Extract the [x, y] coordinate from the center of the cell holding the provided text.  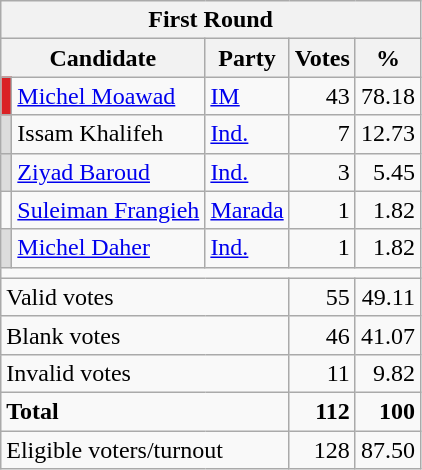
12.73 [388, 134]
100 [388, 411]
Michel Daher [108, 248]
46 [322, 335]
5.45 [388, 172]
128 [322, 449]
55 [322, 297]
Invalid votes [145, 373]
Party [247, 58]
112 [322, 411]
Issam Khalifeh [108, 134]
IM [247, 96]
41.07 [388, 335]
% [388, 58]
49.11 [388, 297]
Eligible voters/turnout [145, 449]
87.50 [388, 449]
Suleiman Frangieh [108, 210]
Valid votes [145, 297]
First Round [211, 20]
7 [322, 134]
78.18 [388, 96]
3 [322, 172]
Marada [247, 210]
Total [145, 411]
Ziyad Baroud [108, 172]
Michel Moawad [108, 96]
Candidate [103, 58]
9.82 [388, 373]
Blank votes [145, 335]
11 [322, 373]
Votes [322, 58]
43 [322, 96]
